Detect which cell encompasses the target text, then output its [x, y] center coordinate. 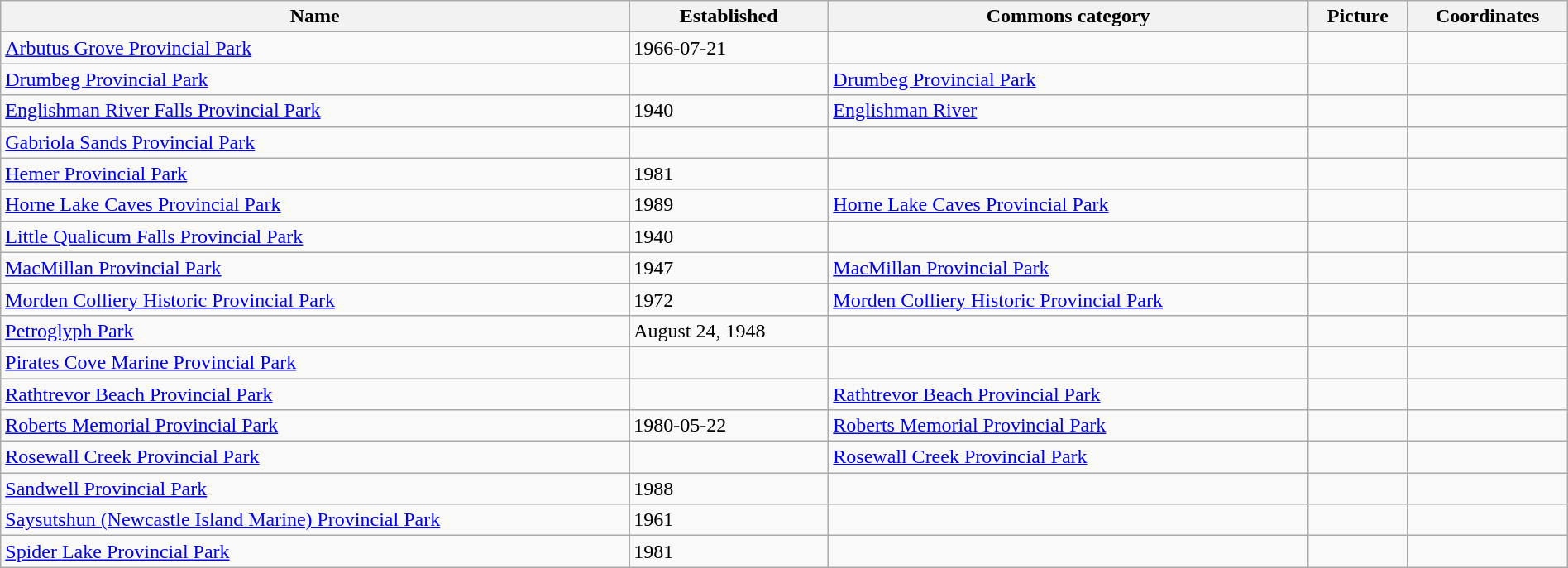
Englishman River Falls Provincial Park [315, 111]
1961 [729, 520]
Englishman River [1068, 111]
1966-07-21 [729, 48]
Hemer Provincial Park [315, 174]
1988 [729, 489]
Petroglyph Park [315, 331]
1947 [729, 268]
Saysutshun (Newcastle Island Marine) Provincial Park [315, 520]
Coordinates [1487, 17]
Arbutus Grove Provincial Park [315, 48]
Picture [1358, 17]
1972 [729, 299]
1989 [729, 205]
1980-05-22 [729, 426]
Sandwell Provincial Park [315, 489]
Spider Lake Provincial Park [315, 551]
Little Qualicum Falls Provincial Park [315, 236]
Gabriola Sands Provincial Park [315, 142]
Pirates Cove Marine Provincial Park [315, 362]
August 24, 1948 [729, 331]
Commons category [1068, 17]
Established [729, 17]
Name [315, 17]
